Scan for the cell matching the given text and deliver its (X, Y) coordinate at center. 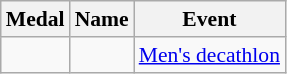
Medal (36, 19)
Name (102, 19)
Men's decathlon (210, 55)
Event (210, 19)
